Determine the (X, Y) coordinate at the center of the cell enclosing the given text.  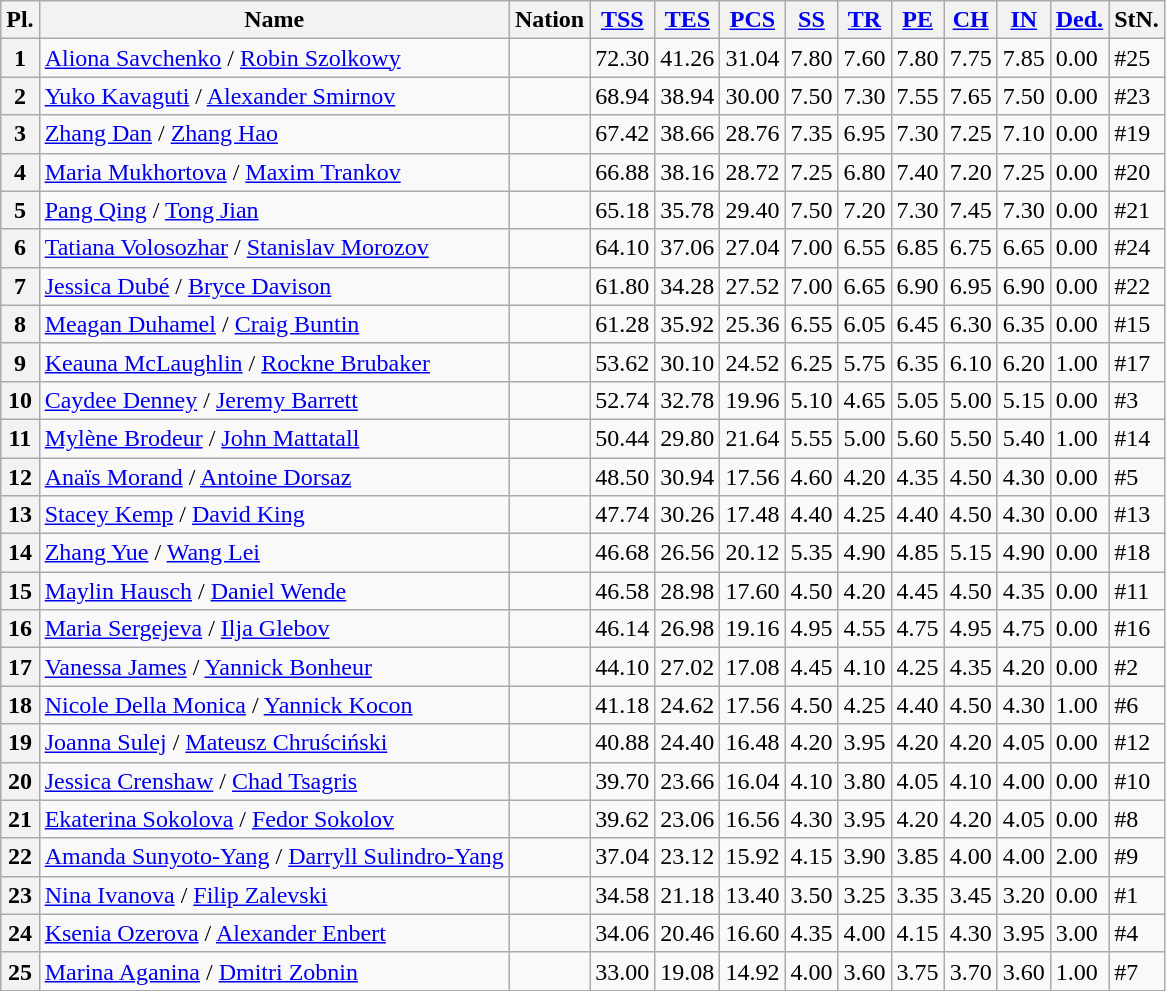
7 (20, 286)
6.30 (970, 324)
Aliona Savchenko / Robin Szolkowy (274, 58)
35.78 (688, 210)
38.66 (688, 134)
25.36 (752, 324)
17.48 (752, 515)
50.44 (622, 438)
5.35 (812, 553)
6.25 (812, 362)
30.26 (688, 515)
46.68 (622, 553)
Anaïs Morand / Antoine Dorsaz (274, 477)
3.35 (918, 895)
9 (20, 362)
TR (864, 20)
Maylin Hausch / Daniel Wende (274, 591)
30.10 (688, 362)
68.94 (622, 96)
TES (688, 20)
32.78 (688, 400)
6 (20, 248)
Joanna Sulej / Mateusz Chruściński (274, 743)
4.85 (918, 553)
61.28 (622, 324)
#17 (1137, 362)
#4 (1137, 933)
23.66 (688, 781)
Mylène Brodeur / John Mattatall (274, 438)
5.50 (970, 438)
61.80 (622, 286)
2.00 (1079, 857)
46.14 (622, 629)
34.58 (622, 895)
10 (20, 400)
37.06 (688, 248)
#3 (1137, 400)
#20 (1137, 172)
#7 (1137, 971)
Jessica Dubé / Bryce Davison (274, 286)
Marina Aganina / Dmitri Zobnin (274, 971)
Keauna McLaughlin / Rockne Brubaker (274, 362)
#25 (1137, 58)
66.88 (622, 172)
24.62 (688, 705)
17.60 (752, 591)
24.52 (752, 362)
37.04 (622, 857)
7.35 (812, 134)
38.16 (688, 172)
24.40 (688, 743)
40.88 (622, 743)
35.92 (688, 324)
20 (20, 781)
Nina Ivanova / Filip Zalevski (274, 895)
6.20 (1024, 362)
23.06 (688, 819)
PCS (752, 20)
53.62 (622, 362)
StN. (1137, 20)
3.85 (918, 857)
26.56 (688, 553)
44.10 (622, 667)
3.90 (864, 857)
15 (20, 591)
8 (20, 324)
#18 (1137, 553)
30.00 (752, 96)
Zhang Dan / Zhang Hao (274, 134)
28.76 (752, 134)
Nation (549, 20)
17 (20, 667)
47.74 (622, 515)
Pl. (20, 20)
65.18 (622, 210)
13.40 (752, 895)
52.74 (622, 400)
6.10 (970, 362)
38.94 (688, 96)
4.55 (864, 629)
26.98 (688, 629)
16.48 (752, 743)
6.75 (970, 248)
20.46 (688, 933)
12 (20, 477)
SS (812, 20)
#10 (1137, 781)
6.05 (864, 324)
16.60 (752, 933)
27.02 (688, 667)
64.10 (622, 248)
Maria Mukhortova / Maxim Trankov (274, 172)
4.65 (864, 400)
16.04 (752, 781)
19.96 (752, 400)
IN (1024, 20)
16 (20, 629)
PE (918, 20)
15.92 (752, 857)
CH (970, 20)
21.64 (752, 438)
Pang Qing / Tong Jian (274, 210)
25 (20, 971)
Maria Sergejeva / Ilja Glebov (274, 629)
Caydee Denney / Jeremy Barrett (274, 400)
31.04 (752, 58)
Vanessa James / Yannick Bonheur (274, 667)
6.85 (918, 248)
7.55 (918, 96)
#15 (1137, 324)
7.65 (970, 96)
#19 (1137, 134)
41.26 (688, 58)
3.45 (970, 895)
7.40 (918, 172)
#22 (1137, 286)
Meagan Duhamel / Craig Buntin (274, 324)
11 (20, 438)
6.45 (918, 324)
19.16 (752, 629)
14.92 (752, 971)
39.70 (622, 781)
13 (20, 515)
5.10 (812, 400)
19 (20, 743)
1 (20, 58)
#8 (1137, 819)
5 (20, 210)
39.62 (622, 819)
33.00 (622, 971)
67.42 (622, 134)
29.80 (688, 438)
46.58 (622, 591)
22 (20, 857)
2 (20, 96)
Yuko Kavaguti / Alexander Smirnov (274, 96)
30.94 (688, 477)
Nicole Della Monica / Yannick Kocon (274, 705)
48.50 (622, 477)
3.80 (864, 781)
7.85 (1024, 58)
23.12 (688, 857)
Stacey Kemp / David King (274, 515)
3.70 (970, 971)
24 (20, 933)
27.04 (752, 248)
3.20 (1024, 895)
18 (20, 705)
#14 (1137, 438)
Jessica Crenshaw / Chad Tsagris (274, 781)
3.25 (864, 895)
#12 (1137, 743)
#21 (1137, 210)
TSS (622, 20)
#5 (1137, 477)
23 (20, 895)
5.60 (918, 438)
3.50 (812, 895)
7.10 (1024, 134)
29.40 (752, 210)
Ded. (1079, 20)
5.55 (812, 438)
7.60 (864, 58)
28.72 (752, 172)
3.75 (918, 971)
17.08 (752, 667)
#24 (1137, 248)
21 (20, 819)
5.75 (864, 362)
7.75 (970, 58)
Zhang Yue / Wang Lei (274, 553)
4.60 (812, 477)
#11 (1137, 591)
Tatiana Volosozhar / Stanislav Morozov (274, 248)
41.18 (622, 705)
34.28 (688, 286)
7.45 (970, 210)
6.80 (864, 172)
#6 (1137, 705)
4 (20, 172)
34.06 (622, 933)
16.56 (752, 819)
Amanda Sunyoto-Yang / Darryll Sulindro-Yang (274, 857)
Name (274, 20)
72.30 (622, 58)
27.52 (752, 286)
21.18 (688, 895)
19.08 (688, 971)
3.00 (1079, 933)
3 (20, 134)
#16 (1137, 629)
20.12 (752, 553)
14 (20, 553)
#9 (1137, 857)
#23 (1137, 96)
#2 (1137, 667)
5.40 (1024, 438)
5.05 (918, 400)
#1 (1137, 895)
Ksenia Ozerova / Alexander Enbert (274, 933)
#13 (1137, 515)
Ekaterina Sokolova / Fedor Sokolov (274, 819)
28.98 (688, 591)
